From the cell containing the given text, extract its center point as (X, Y) coordinate. 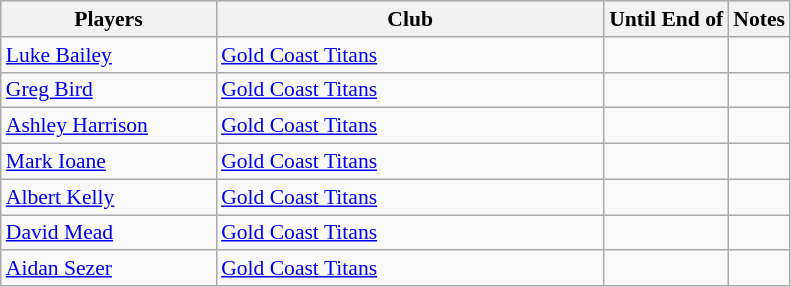
Ashley Harrison (108, 126)
Notes (759, 19)
Players (108, 19)
Until End of (666, 19)
Luke Bailey (108, 55)
David Mead (108, 233)
Club (410, 19)
Aidan Sezer (108, 269)
Albert Kelly (108, 197)
Mark Ioane (108, 162)
Greg Bird (108, 90)
